Return the (x, y) coordinate for the center point of the cell that contains the specified text.  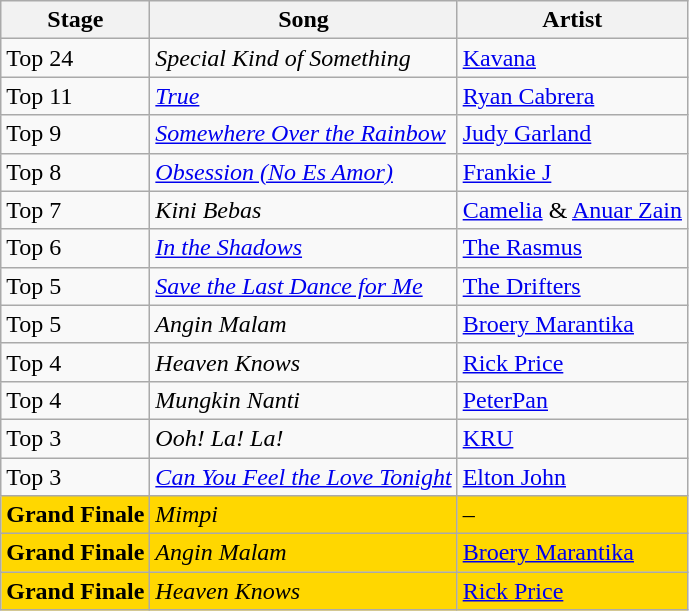
The Rasmus (572, 248)
Top 6 (76, 248)
Kini Bebas (304, 210)
Ooh! La! La! (304, 438)
True (304, 96)
Mungkin Nanti (304, 400)
Top 24 (76, 58)
Mimpi (304, 515)
Stage (76, 20)
Can You Feel the Love Tonight (304, 477)
The Drifters (572, 286)
Top 7 (76, 210)
Top 8 (76, 172)
In the Shadows (304, 248)
Elton John (572, 477)
Judy Garland (572, 134)
Somewhere Over the Rainbow (304, 134)
Special Kind of Something (304, 58)
KRU (572, 438)
Ryan Cabrera (572, 96)
Artist (572, 20)
Kavana (572, 58)
Song (304, 20)
Top 11 (76, 96)
Frankie J (572, 172)
Obsession (No Es Amor) (304, 172)
Save the Last Dance for Me (304, 286)
Top 9 (76, 134)
Camelia & Anuar Zain (572, 210)
PeterPan (572, 400)
– (572, 515)
